From the cell containing the given text, extract its center point as [x, y] coordinate. 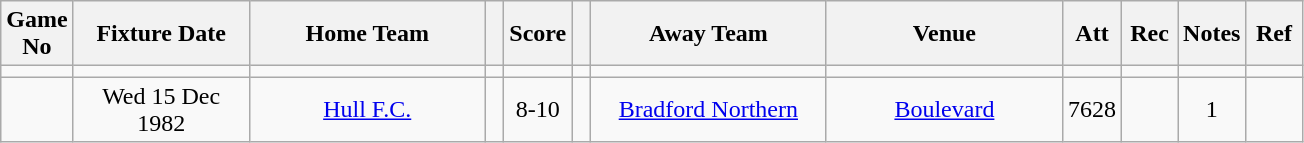
Att [1092, 34]
1 [1212, 110]
Bradford Northern [708, 110]
Notes [1212, 34]
Game No [37, 34]
8-10 [538, 110]
Venue [944, 34]
Wed 15 Dec 1982 [161, 110]
Home Team [367, 34]
Boulevard [944, 110]
Rec [1150, 34]
Ref [1274, 34]
Away Team [708, 34]
7628 [1092, 110]
Score [538, 34]
Hull F.C. [367, 110]
Fixture Date [161, 34]
